Output the (x, y) coordinate of the center of the cell containing the given text.  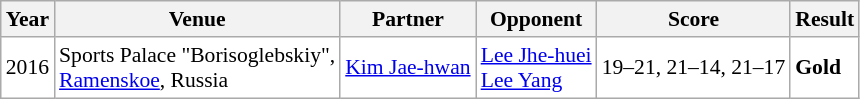
Kim Jae-hwan (408, 68)
2016 (28, 68)
Opponent (536, 19)
Lee Jhe-huei Lee Yang (536, 68)
Sports Palace "Borisoglebskiy",Ramenskoe, Russia (197, 68)
Partner (408, 19)
Result (824, 19)
Score (694, 19)
19–21, 21–14, 21–17 (694, 68)
Venue (197, 19)
Gold (824, 68)
Year (28, 19)
